Search for the cell housing the specified text and yield its (x, y) center coordinate. 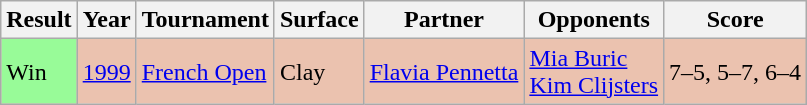
Flavia Pennetta (444, 72)
Clay (319, 72)
Score (736, 20)
7–5, 5–7, 6–4 (736, 72)
Tournament (205, 20)
Year (106, 20)
1999 (106, 72)
Win (39, 72)
Mia Buric Kim Clijsters (594, 72)
Surface (319, 20)
Opponents (594, 20)
French Open (205, 72)
Partner (444, 20)
Result (39, 20)
